Scan for the cell matching the given text and deliver its (x, y) coordinate at center. 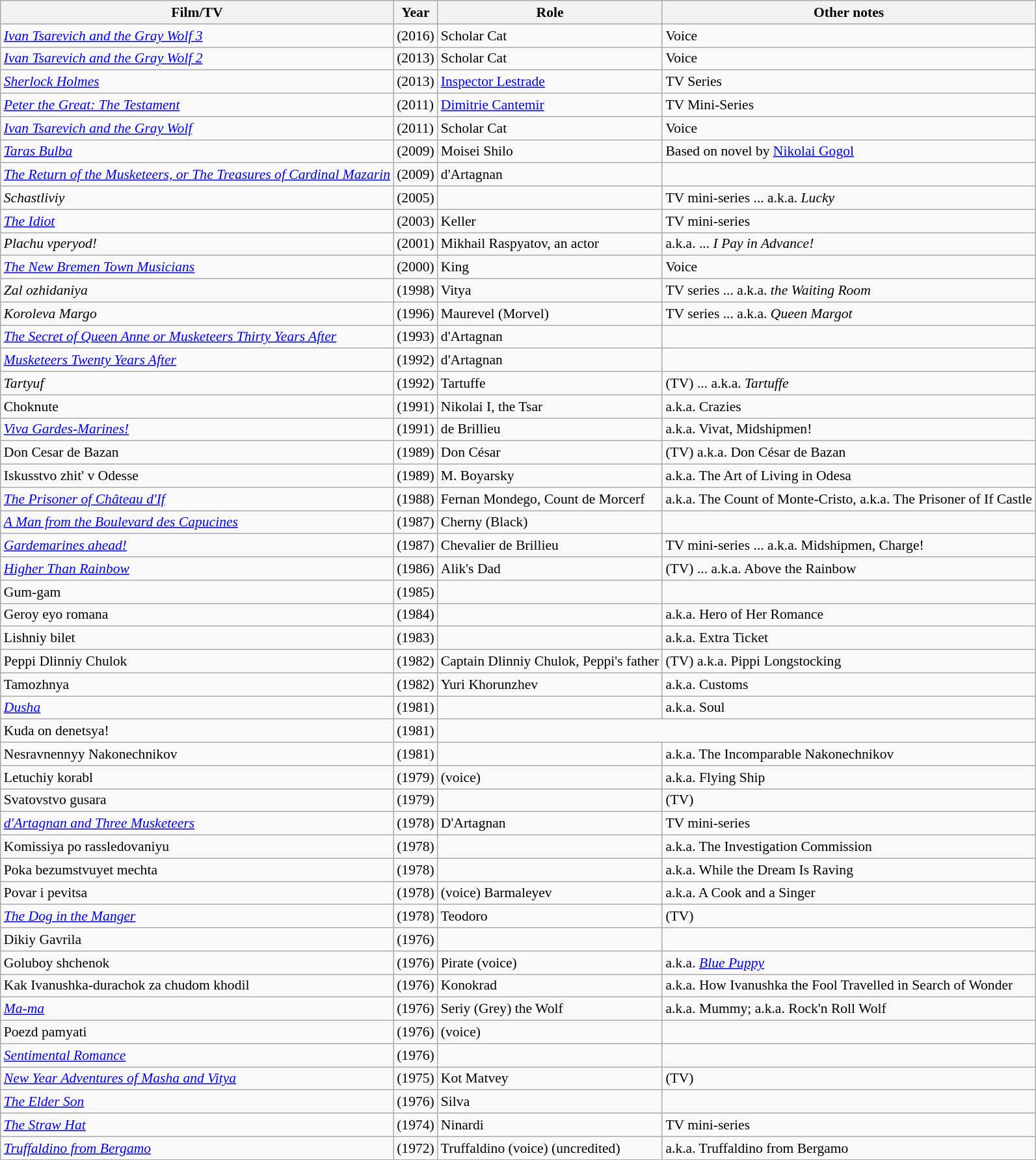
a.k.a. Extra Ticket (848, 638)
The Dog in the Manger (197, 917)
Yuri Khorunzhev (550, 684)
Svatovstvo gusara (197, 800)
Ivan Tsarevich and the Gray Wolf 3 (197, 36)
The Straw Hat (197, 1125)
a.k.a. Truffaldino from Bergamo (848, 1148)
a.k.a. The Count of Monte-Cristo, a.k.a. The Prisoner of If Castle (848, 499)
(2000) (416, 267)
a.k.a. The Investigation Commission (848, 847)
Goluboy shchenok (197, 963)
Koroleva Margo (197, 314)
a.k.a. ... I Pay in Advance! (848, 244)
(1996) (416, 314)
(1974) (416, 1125)
Tartyuf (197, 383)
(2001) (416, 244)
The Return of the Musketeers, or The Treasures of Cardinal Mazarin (197, 175)
Nikolai I, the Tsar (550, 407)
(1986) (416, 569)
Moisei Shilo (550, 152)
a.k.a. While the Dream Is Raving (848, 870)
(voice) Barmaleyev (550, 893)
a.k.a. The Incomparable Nakonechnikov (848, 754)
Maurevel (Morvel) (550, 314)
Don César (550, 453)
Truffaldino from Bergamo (197, 1148)
(1985) (416, 592)
Iskusstvo zhit' v Odesse (197, 476)
(TV) ... a.k.a. Tartuffe (848, 383)
a.k.a. The Art of Living in Odesa (848, 476)
Fernan Mondego, Count de Morcerf (550, 499)
a.k.a. Customs (848, 684)
Year (416, 12)
Ivan Tsarevich and the Gray Wolf 2 (197, 59)
Poka bezumstvuyet mechta (197, 870)
Based on novel by Nikolai Gogol (848, 152)
de Brillieu (550, 429)
TV mini-series ... a.k.a. Midshipmen, Charge! (848, 546)
a.k.a. Soul (848, 708)
The Idiot (197, 221)
Choknute (197, 407)
Chevalier de Brillieu (550, 546)
Captain Dlinniy Chulok, Peppi's father (550, 662)
(1998) (416, 291)
Other notes (848, 12)
Gardemarines ahead! (197, 546)
(TV) ... a.k.a. Above the Rainbow (848, 569)
Sherlock Holmes (197, 82)
Musketeers Twenty Years After (197, 360)
(1972) (416, 1148)
Role (550, 12)
a.k.a. Crazies (848, 407)
a.k.a. Blue Puppy (848, 963)
Mikhail Raspyatov, an actor (550, 244)
Dimitrie Cantemir (550, 105)
Kuda on denetsya! (197, 731)
TV Mini-Series (848, 105)
Ivan Tsarevich and the Gray Wolf (197, 128)
Peppi Dlinniy Chulok (197, 662)
(1988) (416, 499)
d'Artagnan and Three Musketeers (197, 824)
a.k.a. Flying Ship (848, 777)
Ma-ma (197, 1009)
(TV) a.k.a. Pippi Longstocking (848, 662)
Alik's Dad (550, 569)
Don Cesar de Bazan (197, 453)
Komissiya po rassledovaniyu (197, 847)
The Elder Son (197, 1102)
Schastliviy (197, 198)
(1975) (416, 1079)
(2016) (416, 36)
a.k.a. Mummy; a.k.a. Rock'n Roll Wolf (848, 1009)
Geroy eyo romana (197, 615)
Lishniy bilet (197, 638)
Tartuffe (550, 383)
Higher Than Rainbow (197, 569)
Gum-gam (197, 592)
a.k.a. Hero of Her Romance (848, 615)
Truffaldino (voice) (uncredited) (550, 1148)
(1984) (416, 615)
a.k.a. A Cook and a Singer (848, 893)
Dikiy Gavrila (197, 939)
Povar i pevitsa (197, 893)
Taras Bulba (197, 152)
TV mini-series ... a.k.a. Lucky (848, 198)
A Man from the Boulevard des Capucines (197, 522)
a.k.a. Vivat, Midshipmen! (848, 429)
Teodoro (550, 917)
Pirate (voice) (550, 963)
The Secret of Queen Anne or Musketeers Thirty Years After (197, 337)
Poezd pamyati (197, 1032)
Zal ozhidaniya (197, 291)
Vitya (550, 291)
Keller (550, 221)
Dusha (197, 708)
Silva (550, 1102)
a.k.a. How Ivanushka the Fool Travelled in Search of Wonder (848, 986)
TV series ... a.k.a. Queen Margot (848, 314)
Letuchiy korabl (197, 777)
TV series ... a.k.a. the Waiting Room (848, 291)
(2005) (416, 198)
(1983) (416, 638)
Kak Ivanushka-durachok za chudom khodil (197, 986)
(2003) (416, 221)
New Year Adventures of Masha and Vitya (197, 1079)
M. Boyarsky (550, 476)
King (550, 267)
Viva Gardes-Marines! (197, 429)
Kot Matvey (550, 1079)
(1993) (416, 337)
The Prisoner of Château d'If (197, 499)
The New Bremen Town Musicians (197, 267)
Cherny (Black) (550, 522)
Peter the Great: The Testament (197, 105)
Konokrad (550, 986)
Seriy (Grey) the Wolf (550, 1009)
Plachu vperyod! (197, 244)
(TV) a.k.a. Don César de Bazan (848, 453)
TV Series (848, 82)
Inspector Lestrade (550, 82)
Sentimental Romance (197, 1055)
Film/TV (197, 12)
D'Artagnan (550, 824)
Tamozhnya (197, 684)
Nesravnennyy Nakonechnikov (197, 754)
Ninardi (550, 1125)
